Output the (x, y) coordinate of the center of the cell containing the given text.  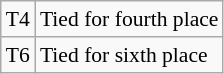
Tied for fourth place (130, 19)
Tied for sixth place (130, 55)
T4 (18, 19)
T6 (18, 55)
